Detect which cell encompasses the target text, then output its (x, y) center coordinate. 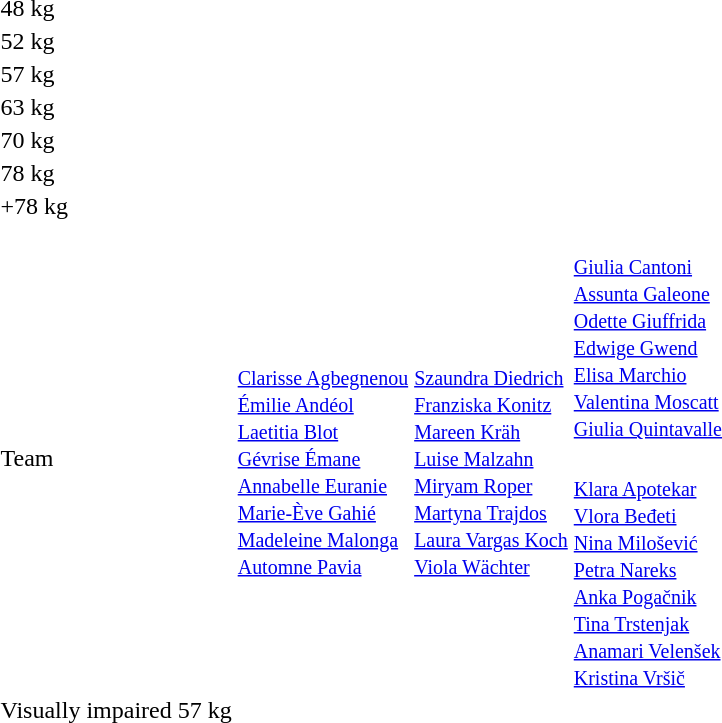
Clarisse AgbegnenouÉmilie AndéolLaetitia BlotGévrise ÉmaneAnnabelle EuranieMarie-Ève GahiéMadeleine MalongaAutomne Pavia (322, 458)
Szaundra DiedrichFranziska KonitzMareen KrähLuise MalzahnMiryam RoperMartyna TrajdosLaura Vargas KochViola Wächter (492, 458)
